Return the (x, y) coordinate for the center point of the cell that contains the specified text.  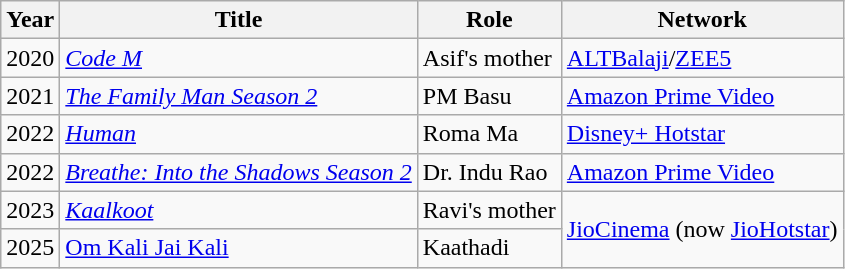
Year (30, 20)
2020 (30, 58)
Breathe: Into the Shadows Season 2 (238, 172)
Disney+ Hotstar (702, 134)
Kaathadi (489, 248)
Code M (238, 58)
JioCinema (now JioHotstar) (702, 229)
Roma Ma (489, 134)
Om Kali Jai Kali (238, 248)
PM Basu (489, 96)
The Family Man Season 2 (238, 96)
Kaalkoot (238, 210)
Network (702, 20)
Human (238, 134)
Dr. Indu Rao (489, 172)
2023 (30, 210)
Title (238, 20)
Role (489, 20)
Ravi's mother (489, 210)
2025 (30, 248)
ALTBalaji/ZEE5 (702, 58)
Asif's mother (489, 58)
2021 (30, 96)
